Detect which cell encompasses the target text, then output its [x, y] center coordinate. 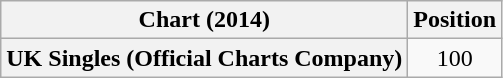
UK Singles (Official Charts Company) [204, 58]
Chart (2014) [204, 20]
100 [455, 58]
Position [455, 20]
